Output the [x, y] coordinate of the center of the cell containing the given text.  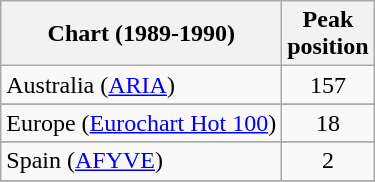
18 [328, 123]
2 [328, 161]
157 [328, 85]
Chart (1989-1990) [142, 34]
Spain (AFYVE) [142, 161]
Peakposition [328, 34]
Europe (Eurochart Hot 100) [142, 123]
Australia (ARIA) [142, 85]
